Detect which cell encompasses the target text, then output its [x, y] center coordinate. 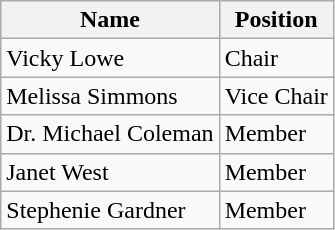
Vicky Lowe [110, 58]
Dr. Michael Coleman [110, 134]
Melissa Simmons [110, 96]
Stephenie Gardner [110, 210]
Vice Chair [276, 96]
Janet West [110, 172]
Chair [276, 58]
Position [276, 20]
Name [110, 20]
